Search for the cell housing the specified text and yield its (x, y) center coordinate. 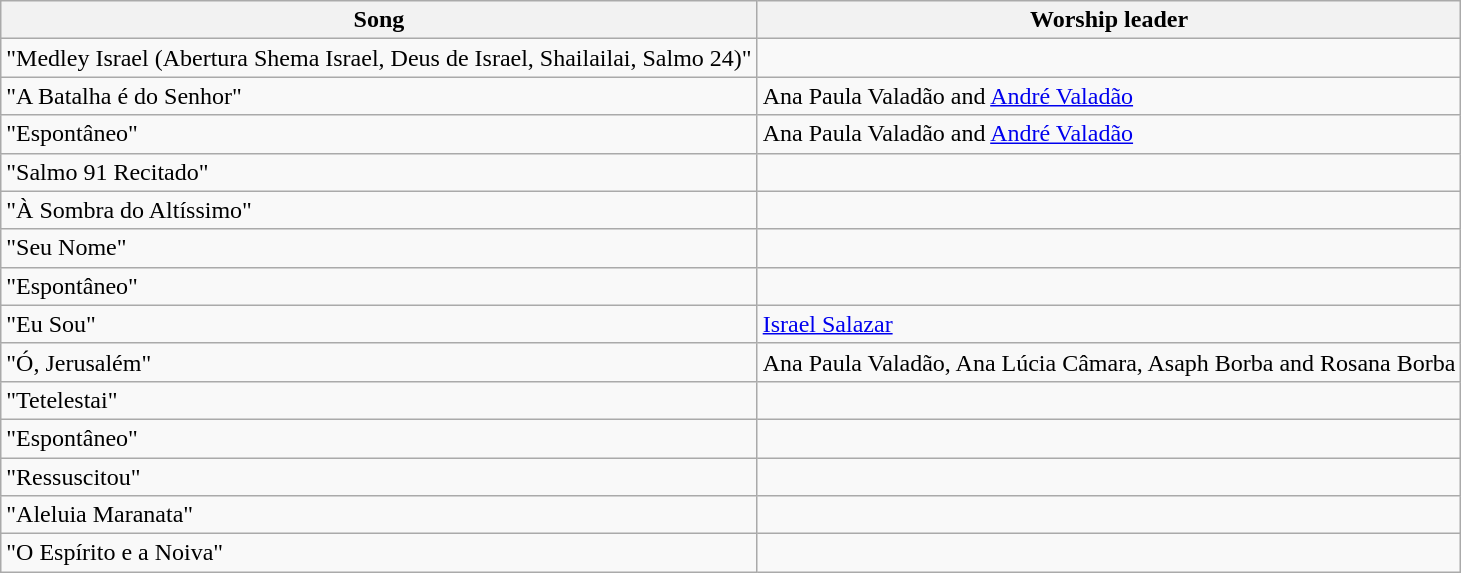
"Ó, Jerusalém" (379, 362)
"Ressuscitou" (379, 477)
"Aleluia Maranata" (379, 515)
"Tetelestai" (379, 400)
Israel Salazar (1109, 324)
"A Batalha é do Senhor" (379, 96)
Song (379, 20)
"O Espírito e a Noiva" (379, 553)
Ana Paula Valadão, Ana Lúcia Câmara, Asaph Borba and Rosana Borba (1109, 362)
Worship leader (1109, 20)
"Eu Sou" (379, 324)
"À Sombra do Altíssimo" (379, 210)
"Medley Israel (Abertura Shema Israel, Deus de Israel, Shailailai, Salmo 24)" (379, 58)
"Salmo 91 Recitado" (379, 172)
"Seu Nome" (379, 248)
